Output the (X, Y) coordinate of the center of the cell containing the given text.  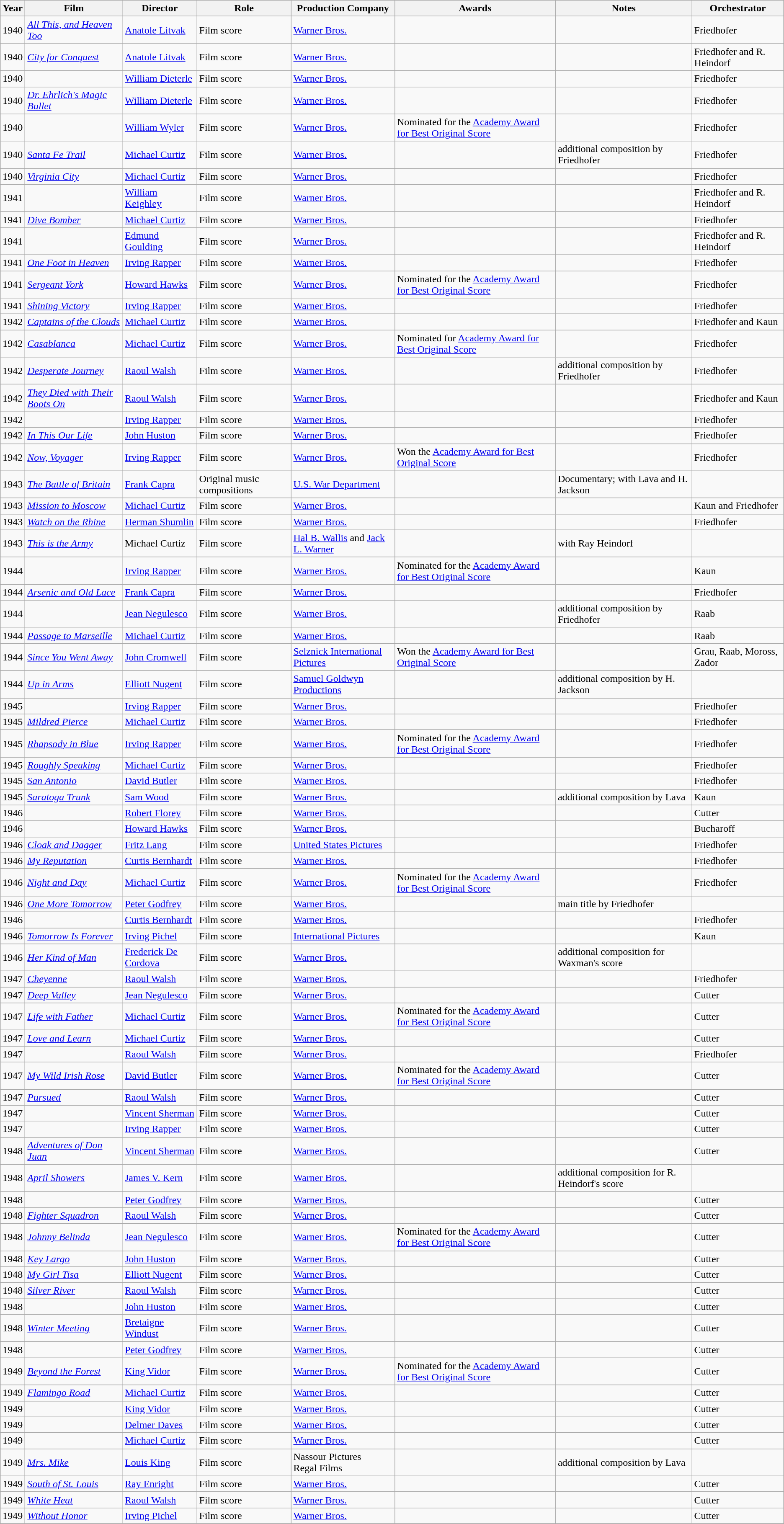
Passage to Marseille (74, 635)
Selznick International Pictures (343, 658)
Winter Meeting (74, 1328)
John Cromwell (160, 658)
In This Our Life (74, 436)
They Died with Their Boots On (74, 398)
Director (160, 8)
Desperate Journey (74, 371)
Documentary; with Lava and H. Jackson (624, 484)
Rhapsody in Blue (74, 744)
Life with Father (74, 1017)
Now, Voyager (74, 457)
Flamingo Road (74, 1393)
Delmer Daves (160, 1425)
Since You Went Away (74, 658)
Pursued (74, 1097)
Hal B. Wallis and Jack L. Warner (343, 544)
Santa Fe Trail (74, 155)
Roughly Speaking (74, 765)
Sergeant York (74, 284)
Cheyenne (74, 979)
My Wild Irish Rose (74, 1075)
Mrs. Mike (74, 1462)
main title by Friedhofer (624, 904)
One More Tomorrow (74, 904)
Casablanca (74, 343)
Nominated for Academy Award for Best Original Score (475, 343)
Frederick De Cordova (160, 957)
Nassour Pictures Regal Films (343, 1462)
White Heat (74, 1500)
Orchestrator (738, 8)
Fighter Squadron (74, 1215)
Role (244, 8)
My Reputation (74, 861)
Tomorrow Is Forever (74, 936)
Key Largo (74, 1258)
William Wyler (160, 127)
Dr. Ehrlich's Magic Bullet (74, 101)
Sam Wood (160, 797)
Arsenic and Old Lace (74, 592)
Louis King (160, 1462)
South of St. Louis (74, 1484)
Year (13, 8)
Adventures of Don Juan (74, 1151)
Bretaigne Windust (160, 1328)
My Girl Tisa (74, 1275)
Her Kind of Man (74, 957)
Herman Shumlin (160, 522)
April Showers (74, 1178)
International Pictures (343, 936)
Deep Valley (74, 995)
William Keighley (160, 198)
with Ray Heindorf (624, 544)
Ray Enright (160, 1484)
Up in Arms (74, 684)
Saratoga Trunk (74, 797)
Cloak and Dagger (74, 845)
Without Honor (74, 1516)
This is the Army (74, 544)
additional composition for Waxman's score (624, 957)
The Battle of Britain (74, 484)
Film (74, 8)
United States Pictures (343, 845)
San Antonio (74, 781)
Mildred Pierce (74, 722)
Johnny Belinda (74, 1237)
Original music compositions (244, 484)
Fritz Lang (160, 845)
Robert Florey (160, 813)
Watch on the Rhine (74, 522)
Beyond the Forest (74, 1371)
Grau, Raab, Moross, Zador (738, 658)
Samuel Goldwyn Productions (343, 684)
U.S. War Department (343, 484)
Love and Learn (74, 1038)
James V. Kern (160, 1178)
One Foot in Heaven (74, 263)
Silver River (74, 1291)
Notes (624, 8)
Night and Day (74, 882)
Awards (475, 8)
Shining Victory (74, 306)
Production Company (343, 8)
additional composition for R. Heindorf's score (624, 1178)
All This, and Heaven Too (74, 30)
Kaun and Friedhofer (738, 506)
Captains of the Clouds (74, 322)
Dive Bomber (74, 219)
additional composition by H. Jackson (624, 684)
Mission to Moscow (74, 506)
Virginia City (74, 176)
City for Conquest (74, 57)
Bucharoff (738, 829)
Edmund Goulding (160, 241)
